Extract the (x, y) coordinate from the center of the cell holding the provided text.  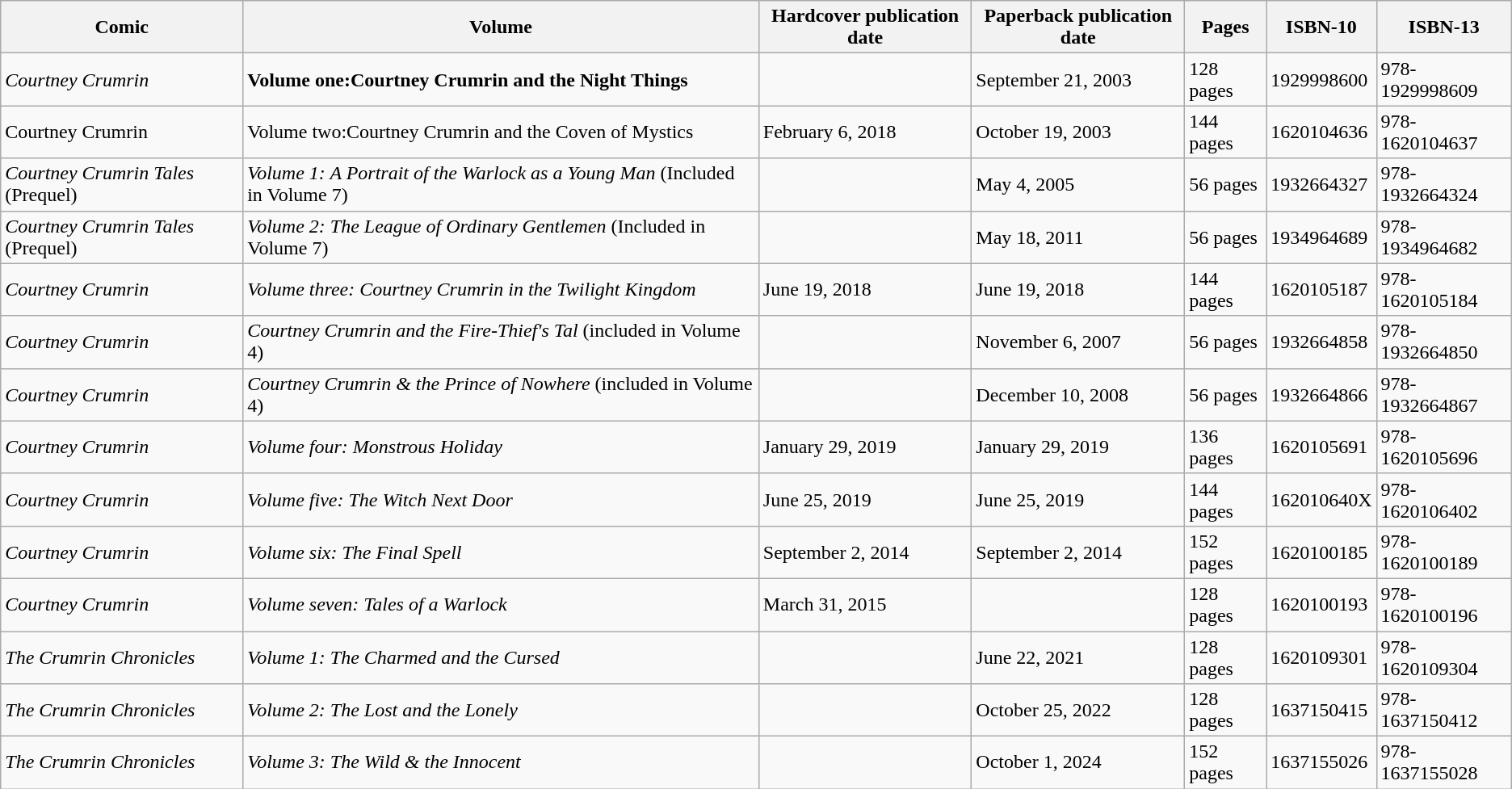
December 10, 2008 (1078, 394)
Volume seven: Tales of a Warlock (501, 604)
1637150415 (1321, 711)
978-1932664324 (1444, 184)
Volume four: Monstrous Holiday (501, 447)
Volume (501, 27)
1637155026 (1321, 762)
June 22, 2021 (1078, 657)
978-1620104637 (1444, 132)
Volume 2: The League of Ordinary Gentlemen (Included in Volume 7) (501, 237)
1932664866 (1321, 394)
Volume 1: A Portrait of the Warlock as a Young Man (Included in Volume 7) (501, 184)
Courtney Crumrin & the Prince of Nowhere (included in Volume 4) (501, 394)
1620104636 (1321, 132)
Pages (1226, 27)
978-1637155028 (1444, 762)
978-1620106402 (1444, 499)
Volume one:Courtney Crumrin and the Night Things (501, 79)
1620109301 (1321, 657)
978-1637150412 (1444, 711)
February 6, 2018 (865, 132)
October 19, 2003 (1078, 132)
Comic (122, 27)
May 4, 2005 (1078, 184)
March 31, 2015 (865, 604)
978-1620100189 (1444, 552)
Volume two:Courtney Crumrin and the Coven of Mystics (501, 132)
978-1932664850 (1444, 342)
136 pages (1226, 447)
Hardcover publication date (865, 27)
ISBN-10 (1321, 27)
October 1, 2024 (1078, 762)
978-1620105696 (1444, 447)
Volume 2: The Lost and the Lonely (501, 711)
Volume 1: The Charmed and the Cursed (501, 657)
1934964689 (1321, 237)
Volume five: The Witch Next Door (501, 499)
1620105187 (1321, 289)
978-1934964682 (1444, 237)
November 6, 2007 (1078, 342)
May 18, 2011 (1078, 237)
1620105691 (1321, 447)
1932664858 (1321, 342)
978-1929998609 (1444, 79)
Courtney Crumrin and the Fire-Thief's Tal (included in Volume 4) (501, 342)
978-1932664867 (1444, 394)
1932664327 (1321, 184)
Volume three: Courtney Crumrin in the Twilight Kingdom (501, 289)
Volume six: The Final Spell (501, 552)
Paperback publication date (1078, 27)
Volume 3: The Wild & the Innocent (501, 762)
978-1620105184 (1444, 289)
1620100185 (1321, 552)
October 25, 2022 (1078, 711)
1620100193 (1321, 604)
September 21, 2003 (1078, 79)
978-1620109304 (1444, 657)
1929998600 (1321, 79)
978-1620100196 (1444, 604)
ISBN-13 (1444, 27)
162010640X (1321, 499)
